For the text-containing cell, return its midpoint in (X, Y) coordinate format. 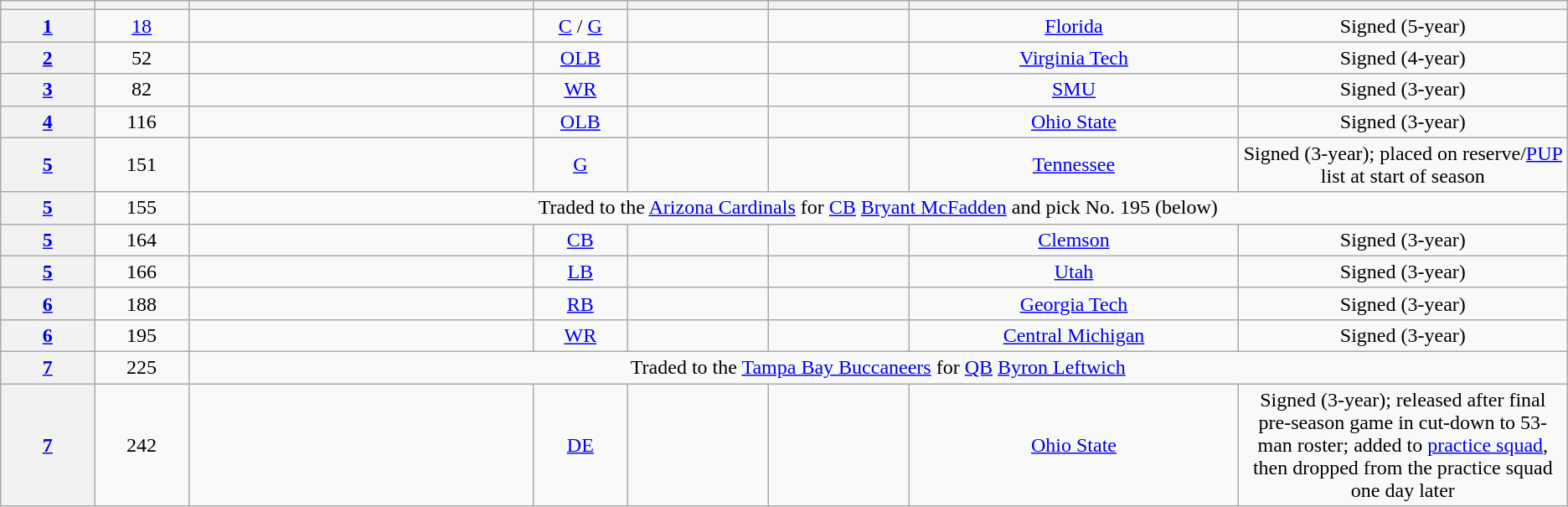
G (580, 164)
242 (142, 445)
Central Michigan (1074, 335)
4 (48, 122)
RB (580, 303)
SMU (1074, 90)
Florida (1074, 26)
Signed (5-year) (1402, 26)
C / G (580, 26)
3 (48, 90)
82 (142, 90)
Traded to the Arizona Cardinals for CB Bryant McFadden and pick No. 195 (below) (878, 208)
DE (580, 445)
1 (48, 26)
Tennessee (1074, 164)
116 (142, 122)
Signed (4-year) (1402, 58)
166 (142, 272)
Utah (1074, 272)
155 (142, 208)
52 (142, 58)
Signed (3-year); placed on reserve/PUP list at start of season (1402, 164)
18 (142, 26)
Traded to the Tampa Bay Buccaneers for QB Byron Leftwich (878, 367)
188 (142, 303)
2 (48, 58)
151 (142, 164)
195 (142, 335)
Georgia Tech (1074, 303)
Clemson (1074, 240)
Virginia Tech (1074, 58)
CB (580, 240)
225 (142, 367)
LB (580, 272)
164 (142, 240)
